Scan for the cell matching the given text and deliver its [X, Y] coordinate at center. 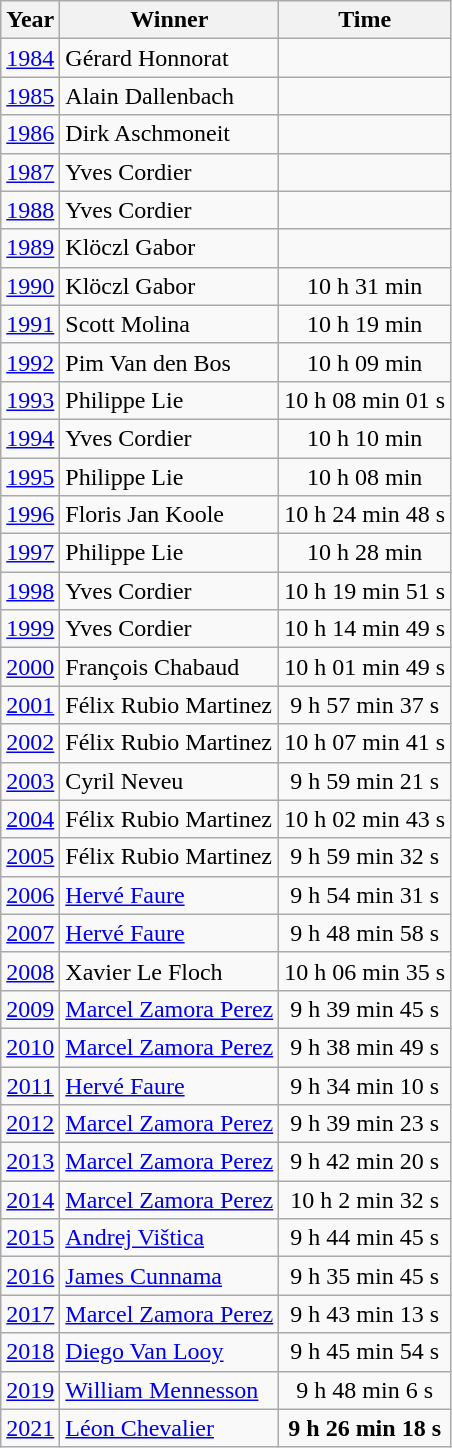
François Chabaud [170, 667]
2012 [30, 1124]
2011 [30, 1085]
2001 [30, 705]
1998 [30, 591]
10 h 06 min 35 s [365, 971]
1997 [30, 553]
Cyril Neveu [170, 781]
10 h 09 min [365, 362]
2010 [30, 1047]
10 h 02 min 43 s [365, 819]
1996 [30, 515]
9 h 48 min 58 s [365, 933]
1989 [30, 248]
1991 [30, 324]
Winner [170, 20]
1987 [30, 172]
1984 [30, 58]
9 h 39 min 23 s [365, 1124]
2021 [30, 1428]
10 h 2 min 32 s [365, 1200]
1993 [30, 400]
9 h 54 min 31 s [365, 895]
9 h 43 min 13 s [365, 1314]
2003 [30, 781]
9 h 44 min 45 s [365, 1238]
10 h 19 min [365, 324]
1999 [30, 629]
Diego Van Looy [170, 1352]
1992 [30, 362]
10 h 19 min 51 s [365, 591]
James Cunnama [170, 1276]
2002 [30, 743]
Andrej Vištica [170, 1238]
10 h 14 min 49 s [365, 629]
9 h 34 min 10 s [365, 1085]
Dirk Aschmoneit [170, 134]
2004 [30, 819]
1995 [30, 477]
9 h 39 min 45 s [365, 1009]
9 h 57 min 37 s [365, 705]
9 h 45 min 54 s [365, 1352]
10 h 08 min 01 s [365, 400]
1985 [30, 96]
9 h 59 min 32 s [365, 857]
1988 [30, 210]
2018 [30, 1352]
2000 [30, 667]
9 h 35 min 45 s [365, 1276]
Alain Dallenbach [170, 96]
Léon Chevalier [170, 1428]
2013 [30, 1162]
9 h 42 min 20 s [365, 1162]
9 h 26 min 18 s [365, 1428]
10 h 01 min 49 s [365, 667]
2005 [30, 857]
Gérard Honnorat [170, 58]
William Mennesson [170, 1390]
Pim Van den Bos [170, 362]
10 h 07 min 41 s [365, 743]
Year [30, 20]
2006 [30, 895]
10 h 28 min [365, 553]
2014 [30, 1200]
10 h 10 min [365, 438]
1994 [30, 438]
Scott Molina [170, 324]
Xavier Le Floch [170, 971]
2007 [30, 933]
9 h 48 min 6 s [365, 1390]
2015 [30, 1238]
2008 [30, 971]
2009 [30, 1009]
2019 [30, 1390]
1986 [30, 134]
9 h 38 min 49 s [365, 1047]
10 h 24 min 48 s [365, 515]
10 h 08 min [365, 477]
2017 [30, 1314]
9 h 59 min 21 s [365, 781]
Floris Jan Koole [170, 515]
2016 [30, 1276]
Time [365, 20]
10 h 31 min [365, 286]
1990 [30, 286]
